Scan for the cell matching the given text and deliver its (X, Y) coordinate at center. 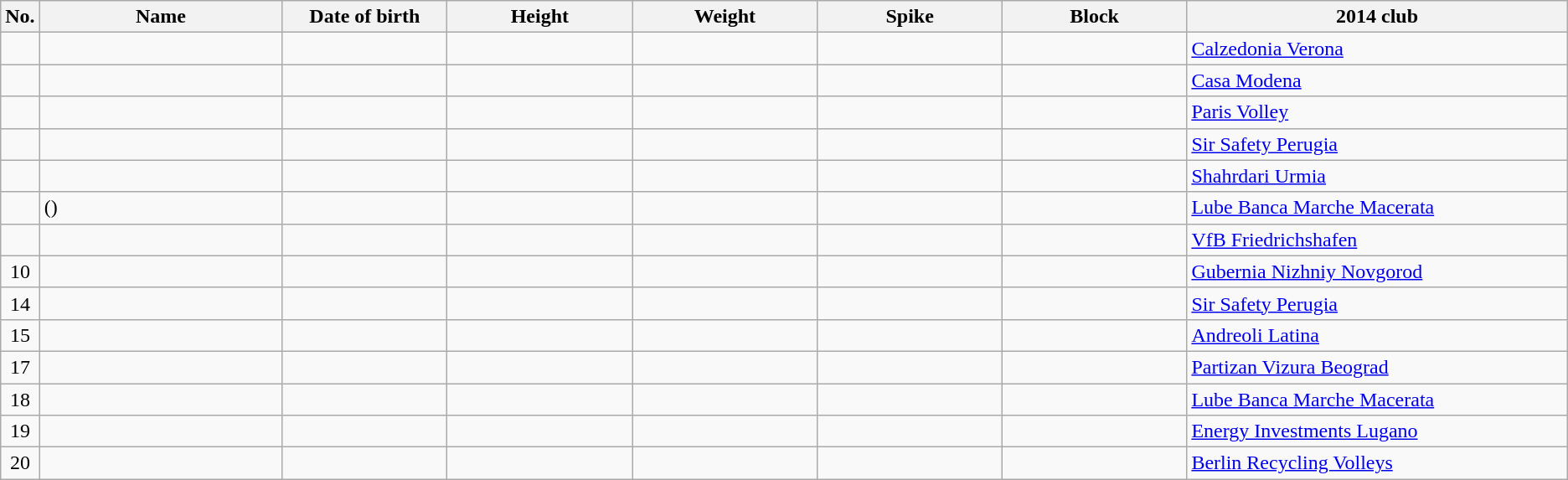
Shahrdari Urmia (1377, 176)
VfB Friedrichshafen (1377, 240)
Weight (725, 17)
Gubernia Nizhniy Novgorod (1377, 271)
Date of birth (365, 17)
Partizan Vizura Beograd (1377, 367)
Paris Volley (1377, 112)
17 (20, 367)
20 (20, 463)
Name (161, 17)
No. (20, 17)
Berlin Recycling Volleys (1377, 463)
Block (1094, 17)
Height (539, 17)
Energy Investments Lugano (1377, 431)
Casa Modena (1377, 80)
18 (20, 400)
14 (20, 303)
Calzedonia Verona (1377, 49)
Spike (910, 17)
() (161, 208)
10 (20, 271)
19 (20, 431)
15 (20, 335)
2014 club (1377, 17)
Andreoli Latina (1377, 335)
